Output the [x, y] coordinate of the center of the cell containing the given text.  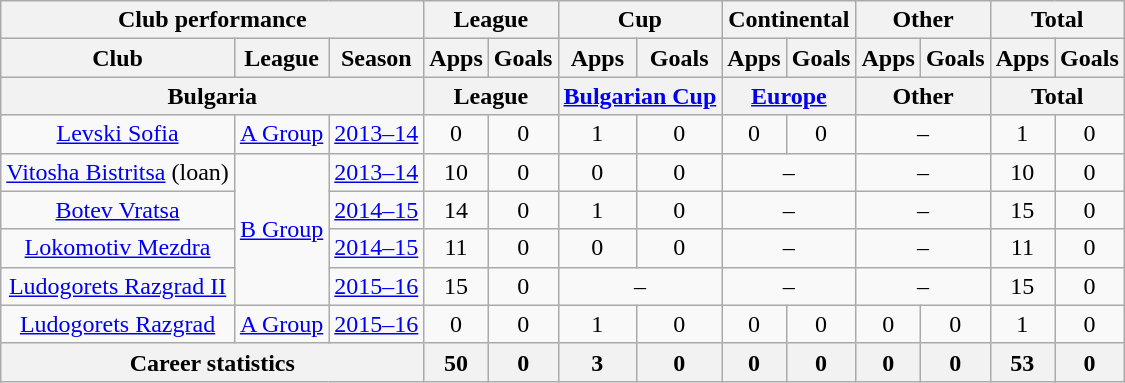
Club performance [212, 20]
50 [456, 362]
Ludogorets Razgrad II [118, 286]
Club [118, 58]
Vitosha Bistritsa (loan) [118, 172]
Continental [789, 20]
Career statistics [212, 362]
Cup [640, 20]
Bulgarian Cup [640, 96]
Europe [789, 96]
B Group [281, 229]
Ludogorets Razgrad [118, 324]
Season [376, 58]
53 [1022, 362]
Botev Vratsa [118, 210]
Lokomotiv Mezdra [118, 248]
3 [598, 362]
Levski Sofia [118, 134]
14 [456, 210]
Bulgaria [212, 96]
